Return (x, y) of the center of cell containing provided text 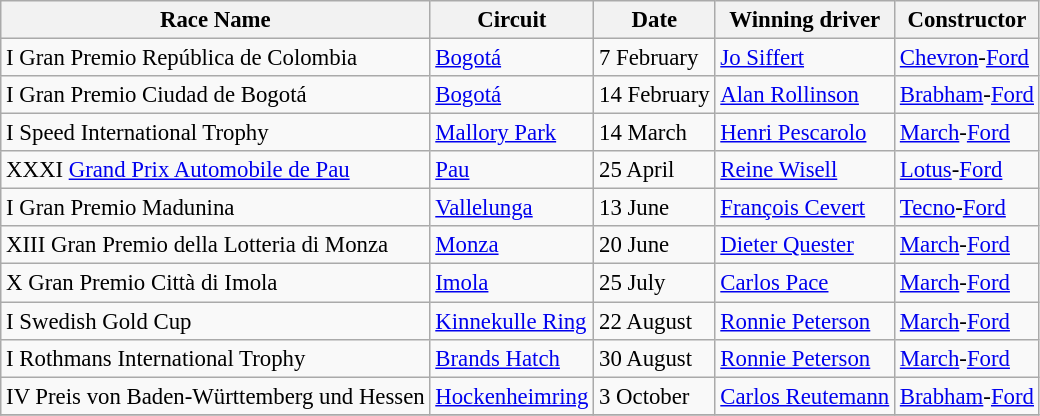
XXXI Grand Prix Automobile de Pau (216, 170)
Dieter Quester (805, 245)
I Gran Premio República de Colombia (216, 58)
Brands Hatch (512, 358)
14 March (654, 133)
25 April (654, 170)
Alan Rollinson (805, 95)
Pau (512, 170)
Winning driver (805, 20)
Date (654, 20)
IV Preis von Baden-Württemberg und Hessen (216, 396)
Lotus-Ford (968, 170)
22 August (654, 321)
I Swedish Gold Cup (216, 321)
Constructor (968, 20)
Jo Siffert (805, 58)
Race Name (216, 20)
13 June (654, 208)
Vallelunga (512, 208)
X Gran Premio Città di Imola (216, 283)
Mallory Park (512, 133)
François Cevert (805, 208)
I Speed International Trophy (216, 133)
30 August (654, 358)
Monza (512, 245)
20 June (654, 245)
I Gran Premio Madunina (216, 208)
25 July (654, 283)
Chevron-Ford (968, 58)
Carlos Reutemann (805, 396)
I Rothmans International Trophy (216, 358)
I Gran Premio Ciudad de Bogotá (216, 95)
Hockenheimring (512, 396)
Tecno-Ford (968, 208)
7 February (654, 58)
Carlos Pace (805, 283)
Imola (512, 283)
Circuit (512, 20)
14 February (654, 95)
3 October (654, 396)
XIII Gran Premio della Lotteria di Monza (216, 245)
Reine Wisell (805, 170)
Kinnekulle Ring (512, 321)
Henri Pescarolo (805, 133)
